Output the (X, Y) coordinate of the center of the cell containing the given text.  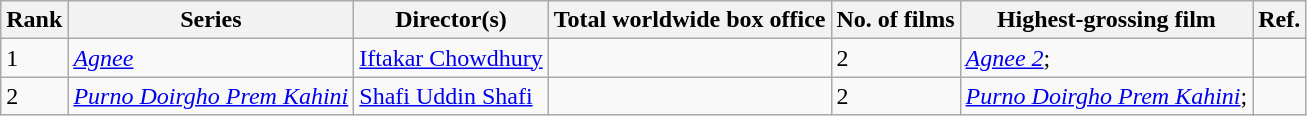
1 (34, 58)
Purno Doirgho Prem Kahini (211, 96)
No. of films (896, 20)
Iftakar Chowdhury (451, 58)
Purno Doirgho Prem Kahini; (1106, 96)
Rank (34, 20)
Total worldwide box office (690, 20)
Shafi Uddin Shafi (451, 96)
Agnee 2; (1106, 58)
Highest-grossing film (1106, 20)
Agnee (211, 58)
Director(s) (451, 20)
Series (211, 20)
Ref. (1280, 20)
